Find where the given text appears and provide that cell's center as [x, y] coordinate. 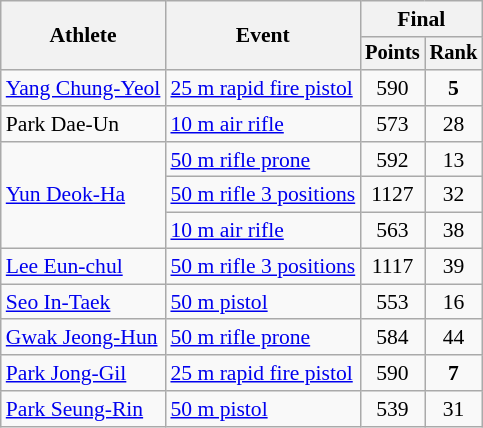
Gwak Jeong-Hun [84, 338]
539 [392, 409]
Event [262, 36]
Points [392, 54]
Final [421, 19]
31 [454, 409]
39 [454, 267]
553 [392, 302]
592 [392, 160]
38 [454, 231]
Park Seung-Rin [84, 409]
16 [454, 302]
Yang Chung-Yeol [84, 88]
7 [454, 373]
28 [454, 124]
13 [454, 160]
Rank [454, 54]
44 [454, 338]
Seo In-Taek [84, 302]
Park Jong-Gil [84, 373]
563 [392, 231]
1127 [392, 195]
5 [454, 88]
Yun Deok-Ha [84, 196]
Park Dae-Un [84, 124]
584 [392, 338]
Lee Eun-chul [84, 267]
Athlete [84, 36]
32 [454, 195]
573 [392, 124]
1117 [392, 267]
